Search for the cell housing the specified text and yield its [x, y] center coordinate. 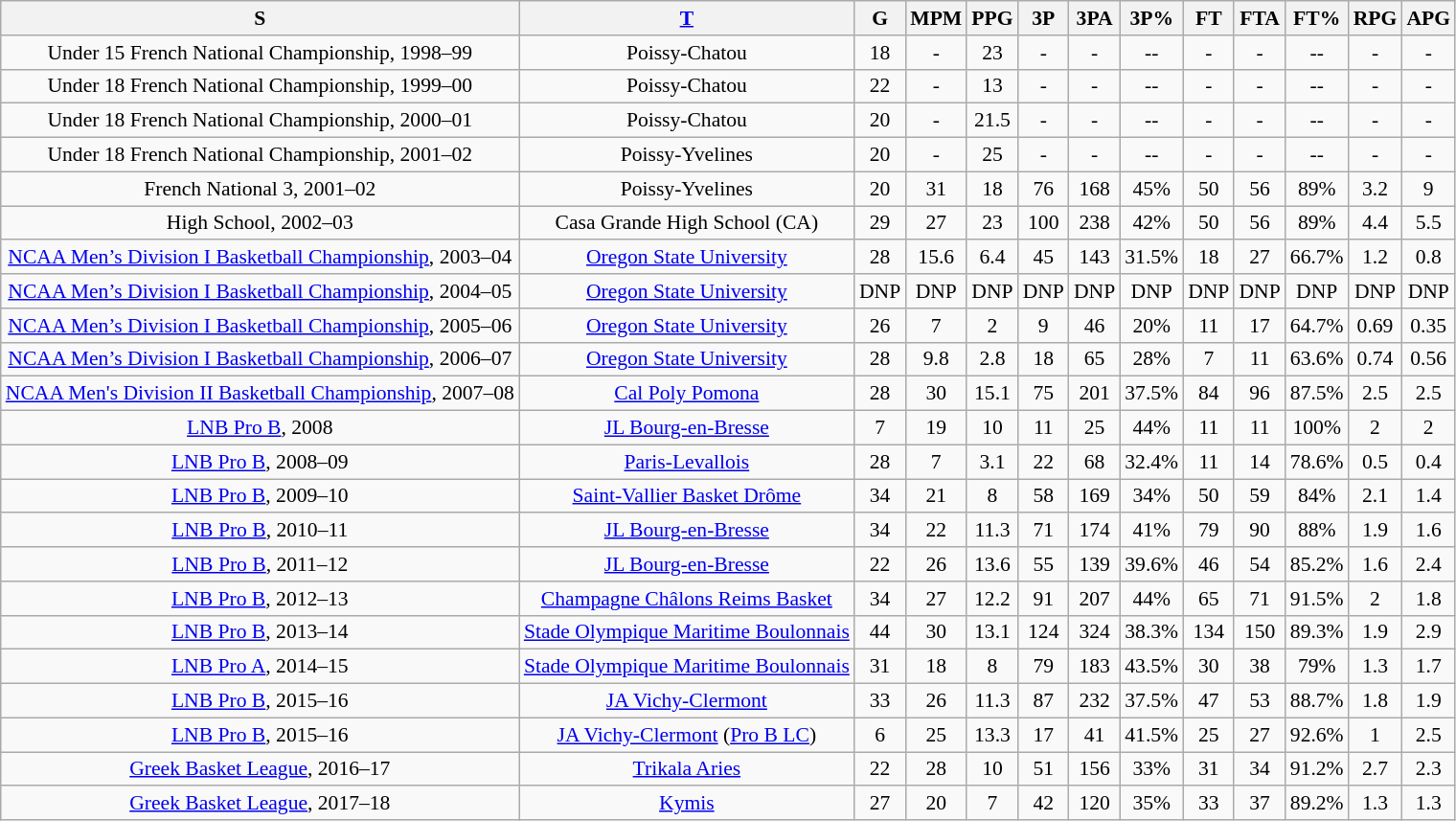
32.4% [1151, 462]
124 [1044, 632]
79% [1317, 667]
1.4 [1428, 496]
51 [1044, 769]
21 [936, 496]
54 [1259, 564]
34% [1151, 496]
3P% [1151, 18]
19 [936, 428]
90 [1259, 531]
MPM [936, 18]
2.1 [1376, 496]
35% [1151, 804]
1.2 [1376, 258]
S [261, 18]
13 [992, 86]
Under 18 French National Championship, 2000–01 [261, 121]
183 [1094, 667]
Paris-Levallois [687, 462]
20% [1151, 326]
100% [1317, 428]
143 [1094, 258]
207 [1094, 599]
43.5% [1151, 667]
14 [1259, 462]
89.2% [1317, 804]
3.2 [1376, 189]
84 [1209, 394]
RPG [1376, 18]
NCAA Men’s Division I Basketball Championship, 2006–07 [261, 359]
French National 3, 2001–02 [261, 189]
47 [1209, 701]
5.5 [1428, 223]
21.5 [992, 121]
LNB Pro B, 2010–11 [261, 531]
41% [1151, 531]
LNB Pro B, 2012–13 [261, 599]
88% [1317, 531]
LNB Pro B, 2009–10 [261, 496]
2.7 [1376, 769]
41 [1094, 735]
64.7% [1317, 326]
15.6 [936, 258]
59 [1259, 496]
38 [1259, 667]
0.35 [1428, 326]
13.6 [992, 564]
55 [1044, 564]
100 [1044, 223]
92.6% [1317, 735]
13.3 [992, 735]
9.8 [936, 359]
PPG [992, 18]
LNB Pro B, 2008 [261, 428]
1 [1376, 735]
NCAA Men’s Division I Basketball Championship, 2003–04 [261, 258]
0.69 [1376, 326]
High School, 2002–03 [261, 223]
31.5% [1151, 258]
44 [879, 632]
232 [1094, 701]
6 [879, 735]
Kymis [687, 804]
3.1 [992, 462]
84% [1317, 496]
168 [1094, 189]
FT [1209, 18]
1.7 [1428, 667]
0.4 [1428, 462]
12.2 [992, 599]
37 [1259, 804]
88.7% [1317, 701]
0.8 [1428, 258]
0.74 [1376, 359]
2.8 [992, 359]
39.6% [1151, 564]
APG [1428, 18]
LNB Pro A, 2014–15 [261, 667]
Champagne Châlons Reims Basket [687, 599]
63.6% [1317, 359]
139 [1094, 564]
91.2% [1317, 769]
156 [1094, 769]
2.4 [1428, 564]
4.4 [1376, 223]
NCAA Men’s Division I Basketball Championship, 2004–05 [261, 291]
Cal Poly Pomona [687, 394]
53 [1259, 701]
91.5% [1317, 599]
134 [1209, 632]
2.3 [1428, 769]
0.56 [1428, 359]
120 [1094, 804]
LNB Pro B, 2013–14 [261, 632]
JA Vichy-Clermont (Pro B LC) [687, 735]
89.3% [1317, 632]
3PA [1094, 18]
Trikala Aries [687, 769]
LNB Pro B, 2008–09 [261, 462]
76 [1044, 189]
58 [1044, 496]
T [687, 18]
45% [1151, 189]
Under 18 French National Championship, 2001–02 [261, 155]
42 [1044, 804]
87.5% [1317, 394]
150 [1259, 632]
Greek Basket League, 2017–18 [261, 804]
6.4 [992, 258]
0.5 [1376, 462]
33% [1151, 769]
NCAA Men’s Division I Basketball Championship, 2005–06 [261, 326]
78.6% [1317, 462]
3P [1044, 18]
FT% [1317, 18]
87 [1044, 701]
38.3% [1151, 632]
238 [1094, 223]
28% [1151, 359]
13.1 [992, 632]
85.2% [1317, 564]
Greek Basket League, 2016–17 [261, 769]
Saint-Vallier Basket Drôme [687, 496]
42% [1151, 223]
Under 18 French National Championship, 1999–00 [261, 86]
41.5% [1151, 735]
Casa Grande High School (CA) [687, 223]
NCAA Men's Division II Basketball Championship, 2007–08 [261, 394]
JA Vichy-Clermont [687, 701]
66.7% [1317, 258]
FTA [1259, 18]
15.1 [992, 394]
68 [1094, 462]
169 [1094, 496]
LNB Pro B, 2011–12 [261, 564]
45 [1044, 258]
75 [1044, 394]
29 [879, 223]
91 [1044, 599]
174 [1094, 531]
2.9 [1428, 632]
201 [1094, 394]
324 [1094, 632]
Under 15 French National Championship, 1998–99 [261, 53]
G [879, 18]
96 [1259, 394]
